Return (x, y) of the center of cell containing provided text 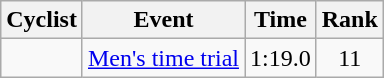
Rank (350, 20)
Time (280, 20)
Men's time trial (163, 58)
11 (350, 58)
1:19.0 (280, 58)
Event (163, 20)
Cyclist (42, 20)
